Output the (X, Y) coordinate of the center of the cell containing the given text.  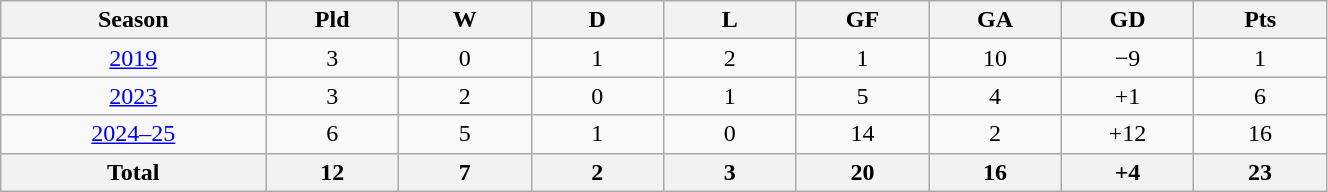
4 (996, 96)
7 (464, 172)
GF (862, 20)
Season (134, 20)
+1 (1128, 96)
Total (134, 172)
D (598, 20)
L (730, 20)
2023 (134, 96)
Pts (1260, 20)
+12 (1128, 134)
14 (862, 134)
GA (996, 20)
W (464, 20)
20 (862, 172)
12 (332, 172)
Pld (332, 20)
GD (1128, 20)
23 (1260, 172)
−9 (1128, 58)
10 (996, 58)
2024–25 (134, 134)
2019 (134, 58)
+4 (1128, 172)
